For the text-containing cell, return its midpoint in [X, Y] coordinate format. 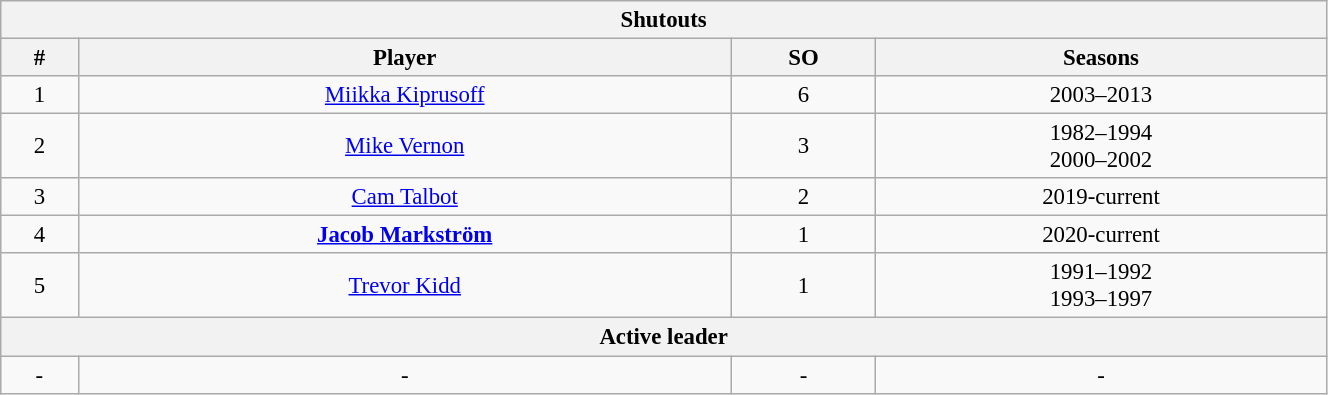
Shutouts [664, 20]
Miikka Kiprusoff [404, 95]
Mike Vernon [404, 146]
# [40, 58]
1982–19942000–2002 [1102, 146]
2019-current [1102, 197]
SO [803, 58]
4 [40, 235]
Trevor Kidd [404, 286]
2003–2013 [1102, 95]
1991–19921993–1997 [1102, 286]
Player [404, 58]
Jacob Markström [404, 235]
Seasons [1102, 58]
2020-current [1102, 235]
Active leader [664, 337]
5 [40, 286]
6 [803, 95]
Cam Talbot [404, 197]
